Find where the given text appears and provide that cell's center as [x, y] coordinate. 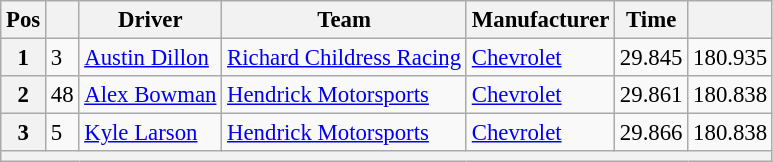
Austin Dillon [150, 58]
Richard Childress Racing [344, 58]
Alex Bowman [150, 95]
Manufacturer [540, 20]
48 [62, 95]
Team [344, 20]
5 [62, 133]
180.935 [730, 58]
29.866 [652, 133]
29.861 [652, 95]
Time [652, 20]
1 [24, 58]
29.845 [652, 58]
Pos [24, 20]
Kyle Larson [150, 133]
2 [24, 95]
Driver [150, 20]
